Determine the (x, y) coordinate at the center of the cell enclosing the given text.  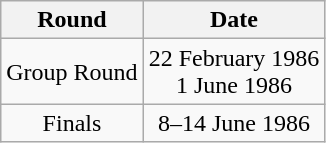
Group Round (72, 72)
Finals (72, 123)
Date (234, 20)
22 February 19861 June 1986 (234, 72)
8–14 June 1986 (234, 123)
Round (72, 20)
